Locate the cell with the specified text and output its [X, Y] center coordinate. 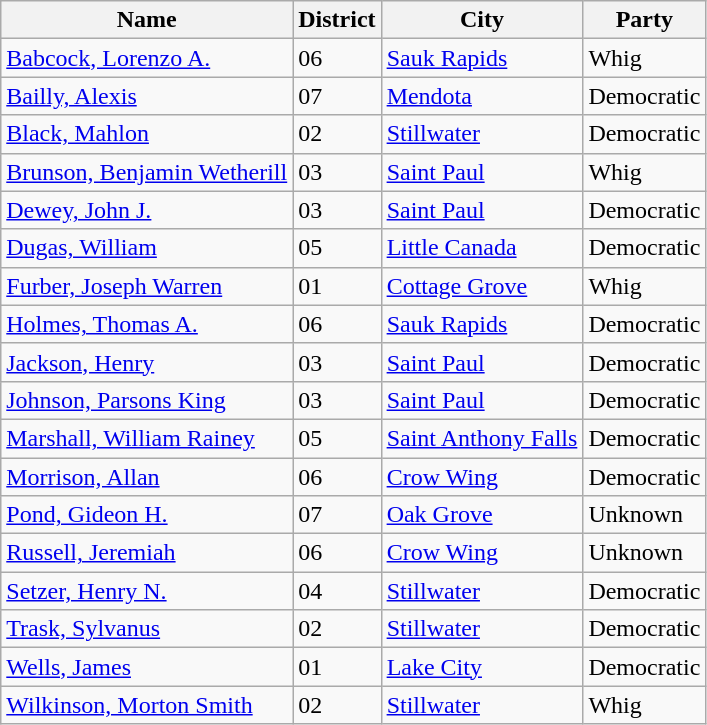
04 [337, 591]
Black, Mahlon [147, 134]
Jackson, Henry [147, 362]
Furber, Joseph Warren [147, 286]
Setzer, Henry N. [147, 591]
Marshall, William Rainey [147, 438]
Dugas, William [147, 248]
Mendota [482, 96]
Saint Anthony Falls [482, 438]
Party [644, 20]
Morrison, Allan [147, 477]
Babcock, Lorenzo A. [147, 58]
Wells, James [147, 667]
Johnson, Parsons King [147, 400]
Name [147, 20]
Lake City [482, 667]
Oak Grove [482, 515]
Russell, Jeremiah [147, 553]
Little Canada [482, 248]
District [337, 20]
Bailly, Alexis [147, 96]
Dewey, John J. [147, 210]
Pond, Gideon H. [147, 515]
Trask, Sylvanus [147, 629]
Cottage Grove [482, 286]
Wilkinson, Morton Smith [147, 705]
Brunson, Benjamin Wetherill [147, 172]
Holmes, Thomas A. [147, 324]
City [482, 20]
